Identify which cell holds the provided text, then report its (x, y) central coordinate. 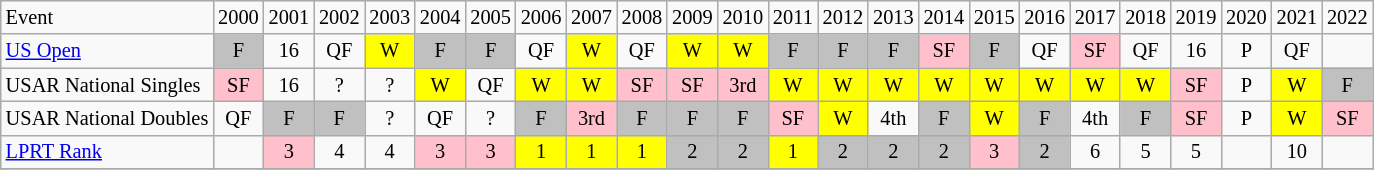
2002 (339, 17)
2018 (1145, 17)
2016 (1044, 17)
2006 (541, 17)
2008 (642, 17)
2003 (389, 17)
10 (1297, 152)
2007 (591, 17)
2012 (843, 17)
6 (1095, 152)
2020 (1246, 17)
2021 (1297, 17)
2009 (692, 17)
2014 (944, 17)
2010 (743, 17)
2022 (1347, 17)
2001 (289, 17)
2000 (238, 17)
2004 (440, 17)
2011 (793, 17)
2019 (1196, 17)
USAR National Doubles (107, 118)
US Open (107, 51)
USAR National Singles (107, 85)
2015 (994, 17)
2013 (893, 17)
2005 (490, 17)
LPRT Rank (107, 152)
Event (107, 17)
2017 (1095, 17)
